For the text-containing cell, return its midpoint in (x, y) coordinate format. 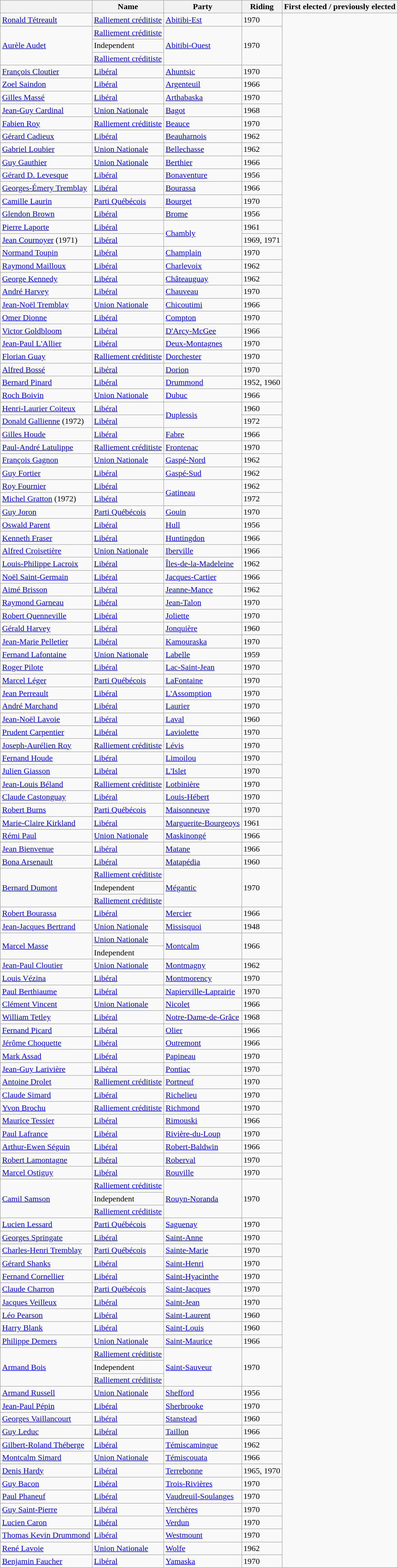
Jean Bienvenue (46, 849)
Gérard Cadieux (46, 136)
Argenteuil (203, 84)
Claude Charron (46, 1289)
1959 (262, 654)
Fernand Cornellier (46, 1276)
Fabre (203, 434)
Missisquoi (203, 926)
Taillon (203, 1432)
Arthabaska (203, 97)
Michel Gratton (1972) (46, 499)
Denis Hardy (46, 1471)
Saint-Hyacinthe (203, 1276)
Robert Burns (46, 810)
Gouin (203, 512)
Marcel Ostiguy (46, 1173)
Wolfe (203, 1548)
Name (128, 7)
François Gagnon (46, 460)
Jérôme Choquette (46, 1043)
Thomas Kevin Drummond (46, 1535)
Dubuc (203, 395)
Montmorency (203, 978)
Dorchester (203, 356)
Louis-Hébert (203, 797)
Antoine Drolet (46, 1082)
Camille Laurin (46, 201)
Jean Cournoyer (1971) (46, 240)
Roy Fournier (46, 486)
Jean-Paul Cloutier (46, 965)
Guy Leduc (46, 1432)
Maisonneuve (203, 810)
Guy Fortier (46, 473)
Compton (203, 318)
Robert Quenneville (46, 616)
Claude Castonguay (46, 797)
Fernand Lafontaine (46, 654)
Gatineau (203, 492)
Jean Perreault (46, 693)
Saint-Anne (203, 1238)
Hull (203, 525)
Ahuntsic (203, 71)
L'Assomption (203, 693)
Napierville-Laprairie (203, 991)
Saint-Maurice (203, 1341)
René Lavoie (46, 1548)
Omer Dionne (46, 318)
Gilles Massé (46, 97)
Julien Giasson (46, 771)
Noël Saint-Germain (46, 577)
Verchères (203, 1509)
Robert-Baldwin (203, 1147)
Claude Simard (46, 1095)
Jacques Veilleux (46, 1302)
Westmount (203, 1535)
LaFontaine (203, 680)
Montmagny (203, 965)
Marcel Léger (46, 680)
Maurice Tessier (46, 1121)
Trois-Rivières (203, 1484)
Richmond (203, 1108)
L'Islet (203, 771)
Brome (203, 214)
Jean-Marie Pelletier (46, 642)
Armand Russell (46, 1393)
André Harvey (46, 292)
Fernand Picard (46, 1030)
Jean-Talon (203, 603)
Lac-Saint-Jean (203, 667)
Lucien Caron (46, 1522)
Guy Gauthier (46, 162)
1952, 1960 (262, 383)
Charlevoix (203, 266)
Rivière-du-Loup (203, 1134)
Rouville (203, 1173)
Laval (203, 719)
Saint-Louis (203, 1328)
Jean-Noël Lavoie (46, 719)
Saint-Henri (203, 1263)
Shefford (203, 1393)
Notre-Dame-de-Grâce (203, 1017)
Jeanne-Mance (203, 590)
Terrebonne (203, 1471)
Georges Springate (46, 1238)
Gabriel Loubier (46, 149)
François Cloutier (46, 71)
Alfred Croisetière (46, 551)
Paul Lafrance (46, 1134)
Sainte-Marie (203, 1250)
Lévis (203, 745)
1965, 1970 (262, 1471)
Robert Bourassa (46, 914)
Bellechasse (203, 149)
Kenneth Fraser (46, 538)
Léo Pearson (46, 1315)
Richelieu (203, 1095)
Guy Bacon (46, 1484)
Bourassa (203, 188)
Raymond Mailloux (46, 266)
Témiscamingue (203, 1445)
Huntingdon (203, 538)
Benjamin Faucher (46, 1561)
Marie-Claire Kirkland (46, 823)
André Marchand (46, 706)
Henri-Laurier Coiteux (46, 408)
Beauce (203, 123)
Mark Assad (46, 1056)
Yvon Brochu (46, 1108)
Laviolette (203, 732)
Louis Vézina (46, 978)
Matapédia (203, 862)
Bonaventure (203, 175)
Drummond (203, 383)
Chambly (203, 233)
Châteauguay (203, 279)
Jean-Jacques Bertrand (46, 926)
Champlain (203, 253)
Jean-Guy Cardinal (46, 110)
Témiscouata (203, 1458)
1969, 1971 (262, 240)
Bagot (203, 110)
Mercier (203, 914)
William Tetley (46, 1017)
Iberville (203, 551)
Camil Samson (46, 1198)
Saint-Laurent (203, 1315)
Chauveau (203, 292)
Yamaska (203, 1561)
Georges-Émery Tremblay (46, 188)
Gilbert-Roland Théberge (46, 1445)
D'Arcy-McGee (203, 330)
Marcel Masse (46, 946)
Prudent Carpentier (46, 732)
Saint-Sauveur (203, 1367)
Riding (262, 7)
Rouyn-Noranda (203, 1198)
Duplessis (203, 415)
Joliette (203, 616)
Deux-Montagnes (203, 343)
Bona Arsenault (46, 862)
Jonquière (203, 629)
Laurier (203, 706)
Outremont (203, 1043)
Stanstead (203, 1419)
Arthur-Ewen Séguin (46, 1147)
Saint-Jean (203, 1302)
Roch Boivin (46, 395)
Guy Joron (46, 512)
Vaudreuil-Soulanges (203, 1497)
Charles-Henri Tremblay (46, 1250)
Nicolet (203, 1004)
Victor Goldbloom (46, 330)
Jean-Guy Larivière (46, 1069)
1948 (262, 926)
Jean-Paul L'Allier (46, 343)
Zoel Saindon (46, 84)
Louis-Philippe Lacroix (46, 564)
Jean-Paul Pépin (46, 1406)
Clément Vincent (46, 1004)
Normand Toupin (46, 253)
Joseph-Aurélien Roy (46, 745)
Party (203, 7)
Bernard Dumont (46, 888)
Saguenay (203, 1225)
Fabien Roy (46, 123)
Pontiac (203, 1069)
Beauharnois (203, 136)
Jacques-Cartier (203, 577)
Berthier (203, 162)
Glendon Brown (46, 214)
Alfred Bossé (46, 369)
Paul Berthiaume (46, 991)
Bernard Pinard (46, 383)
Gérald Harvey (46, 629)
Labelle (203, 654)
Saint-Jacques (203, 1289)
Lucien Lessard (46, 1225)
Gilles Houde (46, 434)
Îles-de-la-Madeleine (203, 564)
Abitibi-Est (203, 20)
Rémi Paul (46, 836)
Olier (203, 1030)
Paul Phaneuf (46, 1497)
Portneuf (203, 1082)
Guy Saint-Pierre (46, 1509)
Robert Lamontagne (46, 1160)
Florian Guay (46, 356)
Pierre Laporte (46, 227)
Philippe Demers (46, 1341)
Kamouraska (203, 642)
Gaspé-Nord (203, 460)
Maskinongé (203, 836)
Marguerite-Bourgeoys (203, 823)
Georges Vaillancourt (46, 1419)
Harry Blank (46, 1328)
Gaspé-Sud (203, 473)
Matane (203, 849)
Fernand Houde (46, 758)
Chicoutimi (203, 305)
Paul-André Latulippe (46, 447)
Bourget (203, 201)
Donald Gallienne (1972) (46, 421)
Lotbinière (203, 784)
Abitibi-Ouest (203, 46)
Roger Pilote (46, 667)
Frontenac (203, 447)
Mégantic (203, 888)
First elected / previously elected (340, 7)
Aurèle Audet (46, 46)
Montcalm Simard (46, 1458)
Jean-Noël Tremblay (46, 305)
Papineau (203, 1056)
Rimouski (203, 1121)
George Kennedy (46, 279)
Armand Bois (46, 1367)
Dorion (203, 369)
Raymond Garneau (46, 603)
Verdun (203, 1522)
Oswald Parent (46, 525)
Roberval (203, 1160)
Jean-Louis Béland (46, 784)
Sherbrooke (203, 1406)
Gérard Shanks (46, 1263)
Aimé Brisson (46, 590)
Ronald Tétreault (46, 20)
Gérard D. Levesque (46, 175)
Montcalm (203, 946)
Limoilou (203, 758)
